Identify which cell holds the provided text, then report its (x, y) central coordinate. 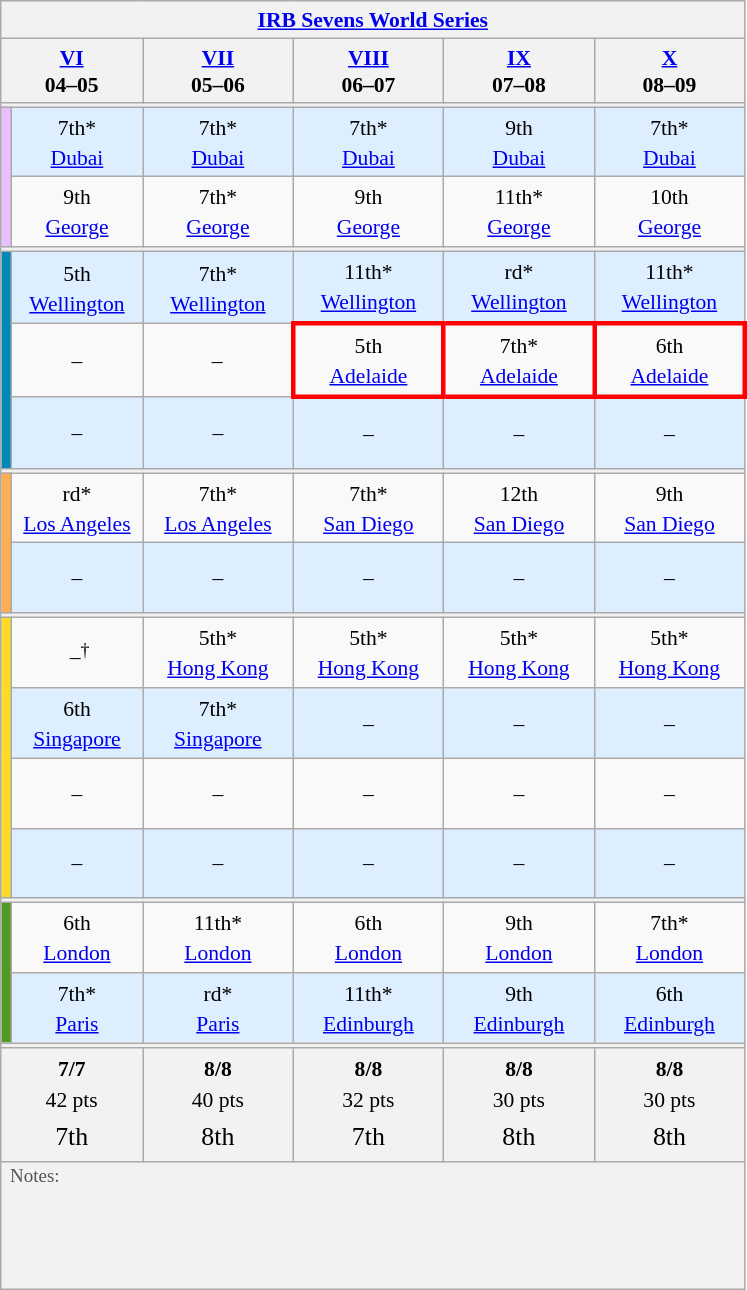
7th* Paris (76, 1008)
VIII06–07 (368, 70)
8/832 pts 7th (368, 1105)
6th Edinburgh (670, 1008)
11th* Edinburgh (368, 1008)
rd* Paris (218, 1008)
7th* George (218, 212)
9th Edinburgh (520, 1008)
11th* London (218, 938)
rd* Los Angeles (76, 508)
8/840 pts 8th (218, 1105)
5th Wellington (76, 288)
IX07–08 (520, 70)
X08–09 (670, 70)
10th George (670, 212)
7th* Adelaide (520, 360)
VI04–05 (72, 70)
6th Singapore (76, 723)
rd* Wellington (520, 288)
Notes: (373, 1226)
6th Adelaide (670, 360)
5th Adelaide (368, 360)
12th San Diego (520, 508)
11th* George (520, 212)
7/742 pts 7th (72, 1105)
7th* Los Angeles (218, 508)
7th* Wellington (218, 288)
VII05–06 (218, 70)
7th* London (670, 938)
9th Dubai (520, 142)
7th* San Diego (368, 508)
IRB Sevens World Series (373, 20)
9th San Diego (670, 508)
9th London (520, 938)
7th* Singapore (218, 723)
–† (76, 653)
